Search for the cell housing the specified text and yield its [X, Y] center coordinate. 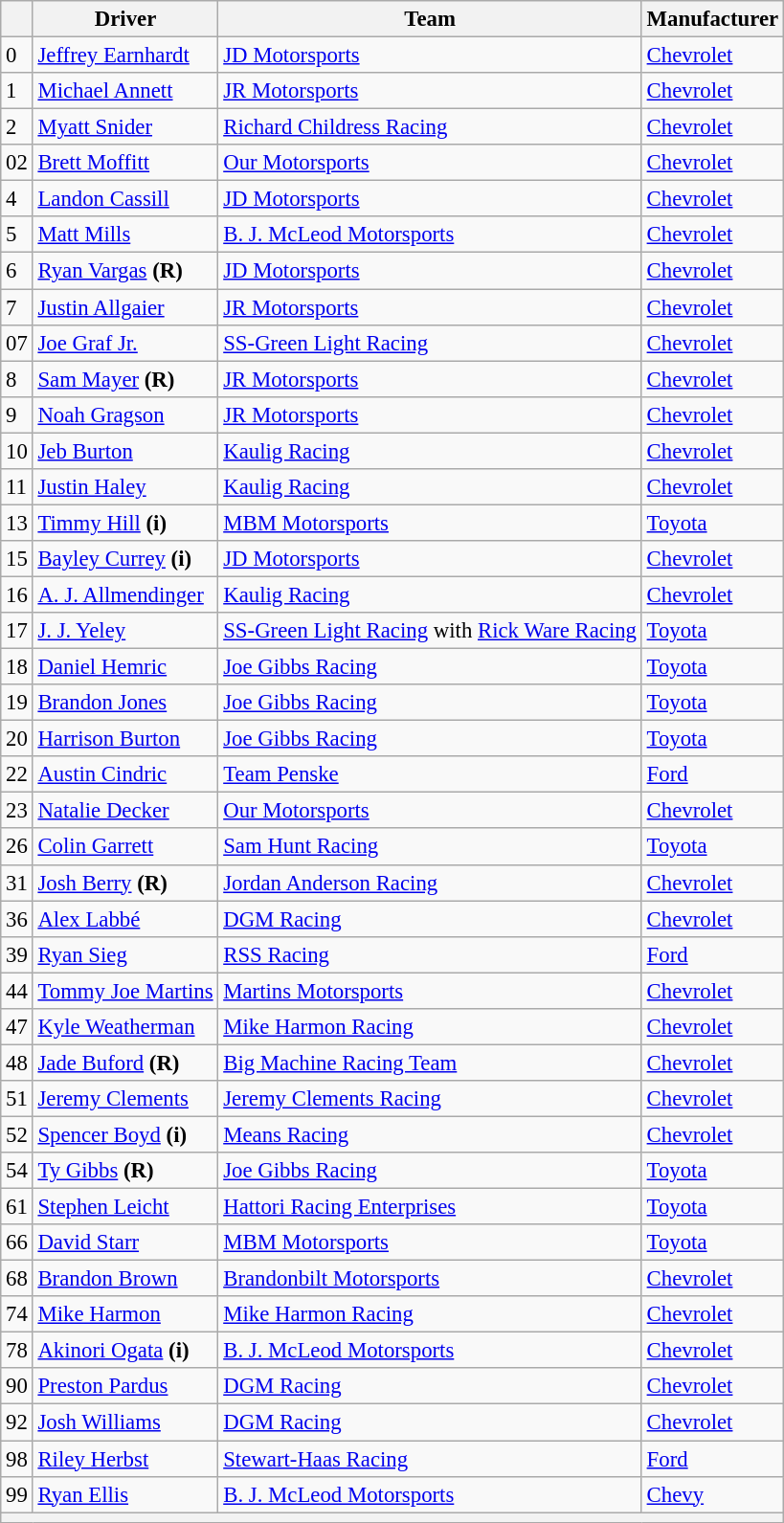
Team [430, 19]
Manufacturer [712, 19]
66 [17, 1243]
16 [17, 594]
4 [17, 199]
31 [17, 883]
Means Racing [430, 1134]
Joe Graf Jr. [125, 343]
Driver [125, 19]
Ryan Vargas (R) [125, 271]
5 [17, 235]
44 [17, 991]
Sam Hunt Racing [430, 847]
19 [17, 703]
Sam Mayer (R) [125, 379]
0 [17, 56]
7 [17, 307]
54 [17, 1171]
6 [17, 271]
07 [17, 343]
1 [17, 91]
Colin Garrett [125, 847]
15 [17, 559]
13 [17, 523]
Josh Berry (R) [125, 883]
51 [17, 1099]
Hattori Racing Enterprises [430, 1207]
Tommy Joe Martins [125, 991]
SS-Green Light Racing [430, 343]
J. J. Yeley [125, 631]
22 [17, 774]
Timmy Hill (i) [125, 523]
36 [17, 919]
Harrison Burton [125, 739]
74 [17, 1314]
2 [17, 127]
18 [17, 667]
A. J. Allmendinger [125, 594]
Austin Cindric [125, 774]
Myatt Snider [125, 127]
47 [17, 1027]
Ty Gibbs (R) [125, 1171]
RSS Racing [430, 954]
78 [17, 1351]
Jade Buford (R) [125, 1063]
26 [17, 847]
Mike Harmon [125, 1314]
Richard Childress Racing [430, 127]
Alex Labbé [125, 919]
17 [17, 631]
Team Penske [430, 774]
Ryan Sieg [125, 954]
Riley Herbst [125, 1459]
Akinori Ogata (i) [125, 1351]
Bayley Currey (i) [125, 559]
Martins Motorsports [430, 991]
Preston Pardus [125, 1387]
SS-Green Light Racing with Rick Ware Racing [430, 631]
Matt Mills [125, 235]
Brandon Brown [125, 1279]
Jeremy Clements Racing [430, 1099]
02 [17, 163]
Daniel Hemric [125, 667]
Jeb Burton [125, 451]
52 [17, 1134]
Michael Annett [125, 91]
10 [17, 451]
Natalie Decker [125, 811]
Josh Williams [125, 1422]
92 [17, 1422]
Kyle Weatherman [125, 1027]
99 [17, 1494]
61 [17, 1207]
Stewart-Haas Racing [430, 1459]
Brett Moffitt [125, 163]
90 [17, 1387]
Noah Gragson [125, 414]
Jordan Anderson Racing [430, 883]
David Starr [125, 1243]
Chevy [712, 1494]
Ryan Ellis [125, 1494]
Brandon Jones [125, 703]
Big Machine Racing Team [430, 1063]
48 [17, 1063]
Spencer Boyd (i) [125, 1134]
Jeffrey Earnhardt [125, 56]
11 [17, 487]
23 [17, 811]
68 [17, 1279]
Landon Cassill [125, 199]
8 [17, 379]
9 [17, 414]
Jeremy Clements [125, 1099]
39 [17, 954]
20 [17, 739]
98 [17, 1459]
Justin Allgaier [125, 307]
Stephen Leicht [125, 1207]
Brandonbilt Motorsports [430, 1279]
Justin Haley [125, 487]
